Capture the cell that displays the provided text and extract its [X, Y] central coordinate. 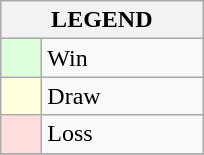
Win [122, 58]
Loss [122, 134]
LEGEND [102, 20]
Draw [122, 96]
